Detect which cell encompasses the target text, then output its [X, Y] center coordinate. 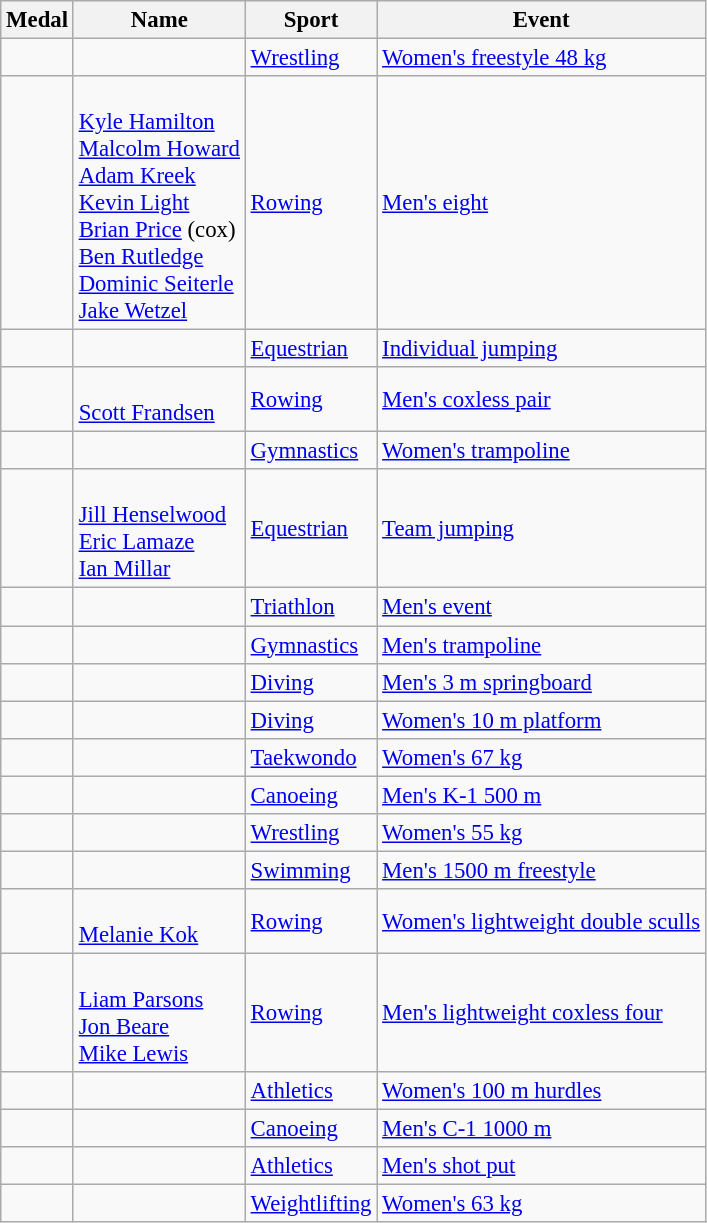
Men's eight [542, 203]
Weightlifting [311, 1204]
Individual jumping [542, 349]
Women's 67 kg [542, 757]
Women's lightweight double sculls [542, 922]
Men's event [542, 607]
Women's trampoline [542, 451]
Women's 100 m hurdles [542, 1091]
Men's 3 m springboard [542, 682]
Women's 10 m platform [542, 720]
Triathlon [311, 607]
Men's trampoline [542, 645]
Women's freestyle 48 kg [542, 58]
Sport [311, 20]
Taekwondo [311, 757]
Team jumping [542, 530]
Kyle HamiltonMalcolm HowardAdam KreekKevin LightBrian Price (cox)Ben RutledgeDominic SeiterleJake Wetzel [159, 203]
Event [542, 20]
Liam ParsonsJon BeareMike Lewis [159, 1012]
Men's 1500 m freestyle [542, 870]
Swimming [311, 870]
Men's C-1 1000 m [542, 1129]
Men's lightweight coxless four [542, 1012]
Melanie Kok [159, 922]
Men's shot put [542, 1166]
Jill HenselwoodEric LamazeIan Millar [159, 530]
Medal [38, 20]
Women's 55 kg [542, 833]
Men's K-1 500 m [542, 795]
Scott Frandsen [159, 400]
Name [159, 20]
Women's 63 kg [542, 1204]
Men's coxless pair [542, 400]
